Determine the [X, Y] coordinate at the center of the cell enclosing the given text.  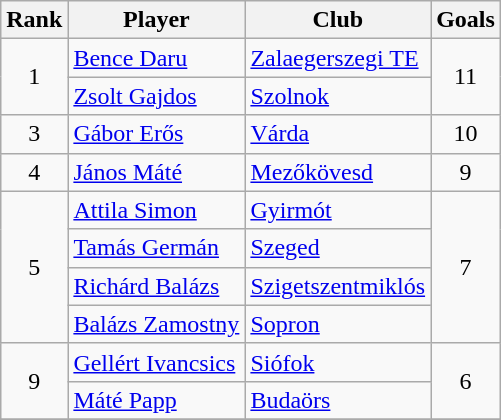
11 [466, 77]
Szigetszentmiklós [338, 286]
Club [338, 20]
Gellért Ivancsics [156, 362]
Szolnok [338, 96]
Szeged [338, 248]
7 [466, 267]
3 [34, 134]
Player [156, 20]
Gábor Erős [156, 134]
Attila Simon [156, 210]
4 [34, 172]
Sopron [338, 324]
Bence Daru [156, 58]
Goals [466, 20]
Zsolt Gajdos [156, 96]
6 [466, 381]
10 [466, 134]
Budaörs [338, 400]
Máté Papp [156, 400]
Mezőkövesd [338, 172]
Tamás Germán [156, 248]
Gyirmót [338, 210]
5 [34, 267]
Siófok [338, 362]
Rank [34, 20]
1 [34, 77]
Várda [338, 134]
Richárd Balázs [156, 286]
János Máté [156, 172]
Zalaegerszegi TE [338, 58]
Balázs Zamostny [156, 324]
